Locate the cell with the specified text and output its [x, y] center coordinate. 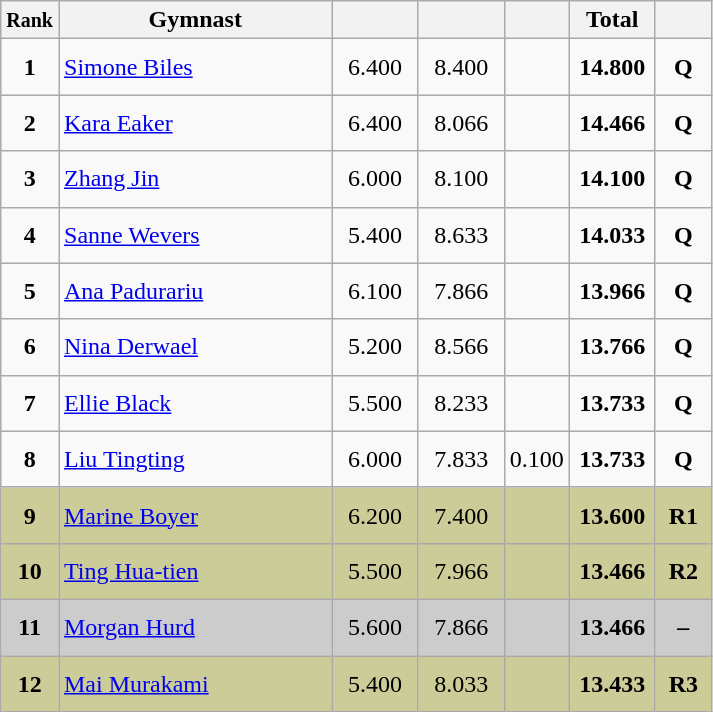
8.066 [461, 123]
13.433 [612, 684]
12 [30, 684]
14.800 [612, 67]
Zhang Jin [195, 179]
Ana Padurariu [195, 291]
Mai Murakami [195, 684]
14.100 [612, 179]
8 [30, 459]
Kara Eaker [195, 123]
6.100 [375, 291]
7.400 [461, 515]
Sanne Wevers [195, 235]
5.200 [375, 347]
13.600 [612, 515]
7 [30, 403]
8.400 [461, 67]
Ting Hua-tien [195, 571]
8.566 [461, 347]
R1 [683, 515]
Gymnast [195, 20]
Simone Biles [195, 67]
6.200 [375, 515]
13.966 [612, 291]
Nina Derwael [195, 347]
Total [612, 20]
8.633 [461, 235]
5.600 [375, 627]
11 [30, 627]
Marine Boyer [195, 515]
7.833 [461, 459]
R3 [683, 684]
Rank [30, 20]
1 [30, 67]
Morgan Hurd [195, 627]
Ellie Black [195, 403]
8.033 [461, 684]
13.766 [612, 347]
0.100 [536, 459]
14.033 [612, 235]
4 [30, 235]
7.966 [461, 571]
5 [30, 291]
R2 [683, 571]
Liu Tingting [195, 459]
6 [30, 347]
14.466 [612, 123]
– [683, 627]
8.100 [461, 179]
9 [30, 515]
10 [30, 571]
3 [30, 179]
8.233 [461, 403]
2 [30, 123]
